From the cell containing the given text, extract its center point as [x, y] coordinate. 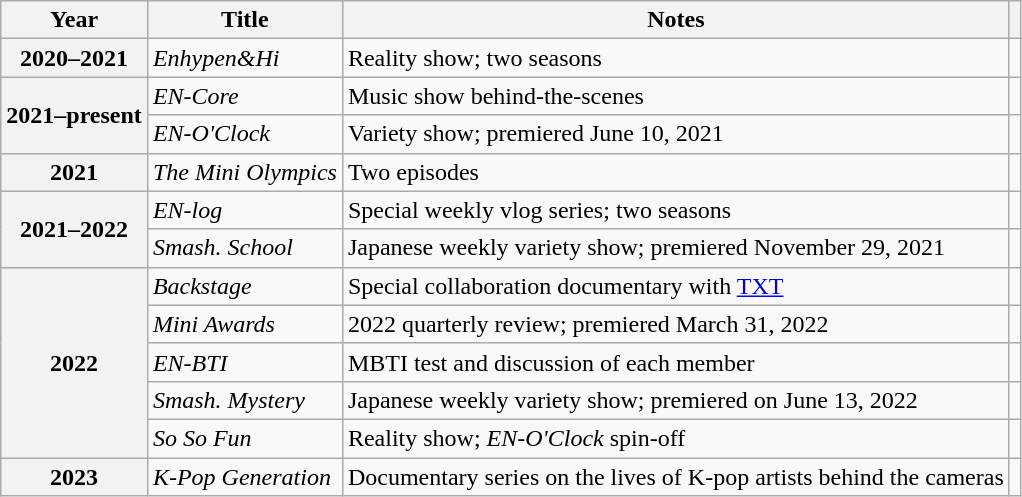
Smash. Mystery [244, 400]
Year [74, 20]
MBTI test and discussion of each member [676, 362]
Variety show; premiered June 10, 2021 [676, 134]
2022 quarterly review; premiered March 31, 2022 [676, 324]
EN-Core [244, 96]
Backstage [244, 286]
2021 [74, 172]
So So Fun [244, 438]
Two episodes [676, 172]
EN-log [244, 210]
Reality show; EN-O'Clock spin-off [676, 438]
2021–present [74, 115]
Documentary series on the lives of K-pop artists behind the cameras [676, 477]
Mini Awards [244, 324]
Special weekly vlog series; two seasons [676, 210]
Title [244, 20]
Smash. School [244, 248]
2023 [74, 477]
EN-BTI [244, 362]
Music show behind-the-scenes [676, 96]
The Mini Olympics [244, 172]
Notes [676, 20]
2022 [74, 362]
EN-O'Clock [244, 134]
2021–2022 [74, 229]
Special collaboration documentary with TXT [676, 286]
Japanese weekly variety show; premiered November 29, 2021 [676, 248]
2020–2021 [74, 58]
K-Pop Generation [244, 477]
Enhypen&Hi [244, 58]
Japanese weekly variety show; premiered on June 13, 2022 [676, 400]
Reality show; two seasons [676, 58]
